Pinpoint the cell where the given text exists, returning its [x, y] midpoint coordinate. 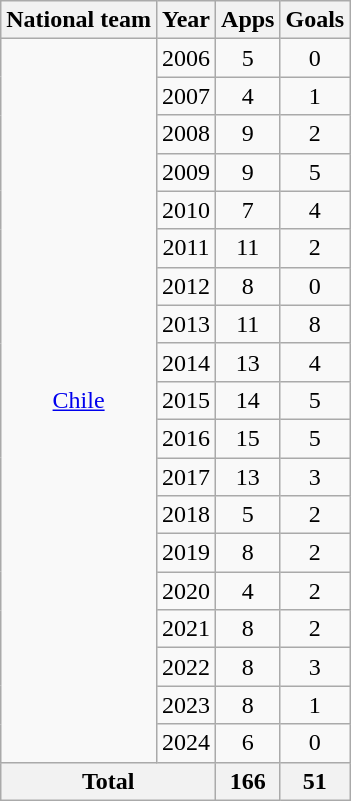
Apps [248, 20]
2017 [186, 477]
2006 [186, 58]
14 [248, 400]
2024 [186, 743]
2023 [186, 705]
2011 [186, 248]
National team [79, 20]
Chile [79, 400]
Year [186, 20]
Total [108, 781]
2008 [186, 134]
6 [248, 743]
2013 [186, 324]
2016 [186, 438]
2014 [186, 362]
2022 [186, 667]
2012 [186, 286]
7 [248, 210]
2010 [186, 210]
2020 [186, 591]
2018 [186, 515]
2021 [186, 629]
2015 [186, 400]
2009 [186, 172]
51 [315, 781]
166 [248, 781]
Goals [315, 20]
2007 [186, 96]
2019 [186, 553]
15 [248, 438]
